Pinpoint the cell where the given text exists, returning its (x, y) midpoint coordinate. 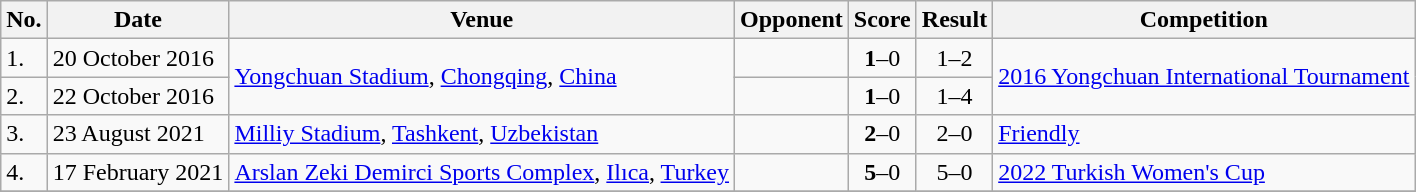
Competition (1204, 20)
1. (24, 58)
Arslan Zeki Demirci Sports Complex, Ilıca, Turkey (482, 172)
Yongchuan Stadium, Chongqing, China (482, 77)
Milliy Stadium, Tashkent, Uzbekistan (482, 134)
20 October 2016 (138, 58)
2016 Yongchuan International Tournament (1204, 77)
Opponent (792, 20)
1–2 (954, 58)
Friendly (1204, 134)
Date (138, 20)
3. (24, 134)
4. (24, 172)
22 October 2016 (138, 96)
23 August 2021 (138, 134)
1–4 (954, 96)
Result (954, 20)
2022 Turkish Women's Cup (1204, 172)
17 February 2021 (138, 172)
Score (882, 20)
2. (24, 96)
No. (24, 20)
Venue (482, 20)
